Identify which cell holds the provided text, then report its (x, y) central coordinate. 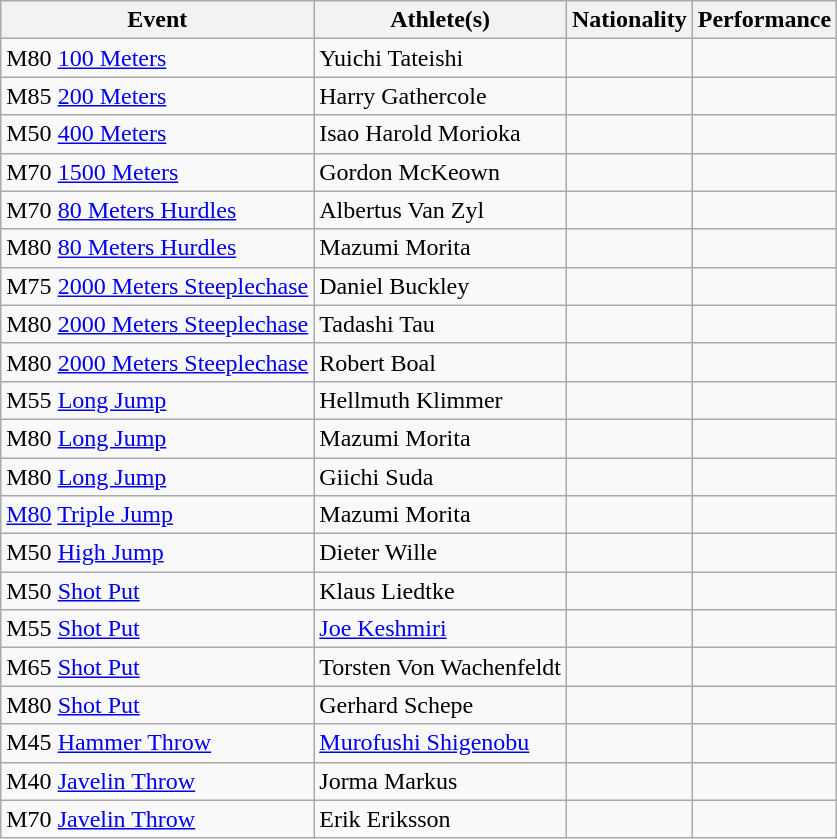
M40 Javelin Throw (158, 781)
M45 Hammer Throw (158, 743)
Dieter Wille (440, 553)
Albertus Van Zyl (440, 210)
Murofushi Shigenobu (440, 743)
M80 80 Meters Hurdles (158, 248)
M50 Shot Put (158, 591)
Giichi Suda (440, 477)
Erik Eriksson (440, 819)
Hellmuth Klimmer (440, 400)
Joe Keshmiri (440, 629)
Jorma Markus (440, 781)
M85 200 Meters (158, 96)
Isao Harold Morioka (440, 134)
Daniel Buckley (440, 286)
M80 Shot Put (158, 705)
M70 80 Meters Hurdles (158, 210)
Event (158, 20)
M80 100 Meters (158, 58)
M70 1500 Meters (158, 172)
M55 Shot Put (158, 629)
Tadashi Tau (440, 324)
Nationality (630, 20)
Robert Boal (440, 362)
Klaus Liedtke (440, 591)
M50 400 Meters (158, 134)
Yuichi Tateishi (440, 58)
M55 Long Jump (158, 400)
Harry Gathercole (440, 96)
Gerhard Schepe (440, 705)
M75 2000 Meters Steeplechase (158, 286)
Gordon McKeown (440, 172)
M50 High Jump (158, 553)
M70 Javelin Throw (158, 819)
Athlete(s) (440, 20)
Performance (764, 20)
Torsten Von Wachenfeldt (440, 667)
M80 Triple Jump (158, 515)
M65 Shot Put (158, 667)
